Find where the given text appears and provide that cell's center as (x, y) coordinate. 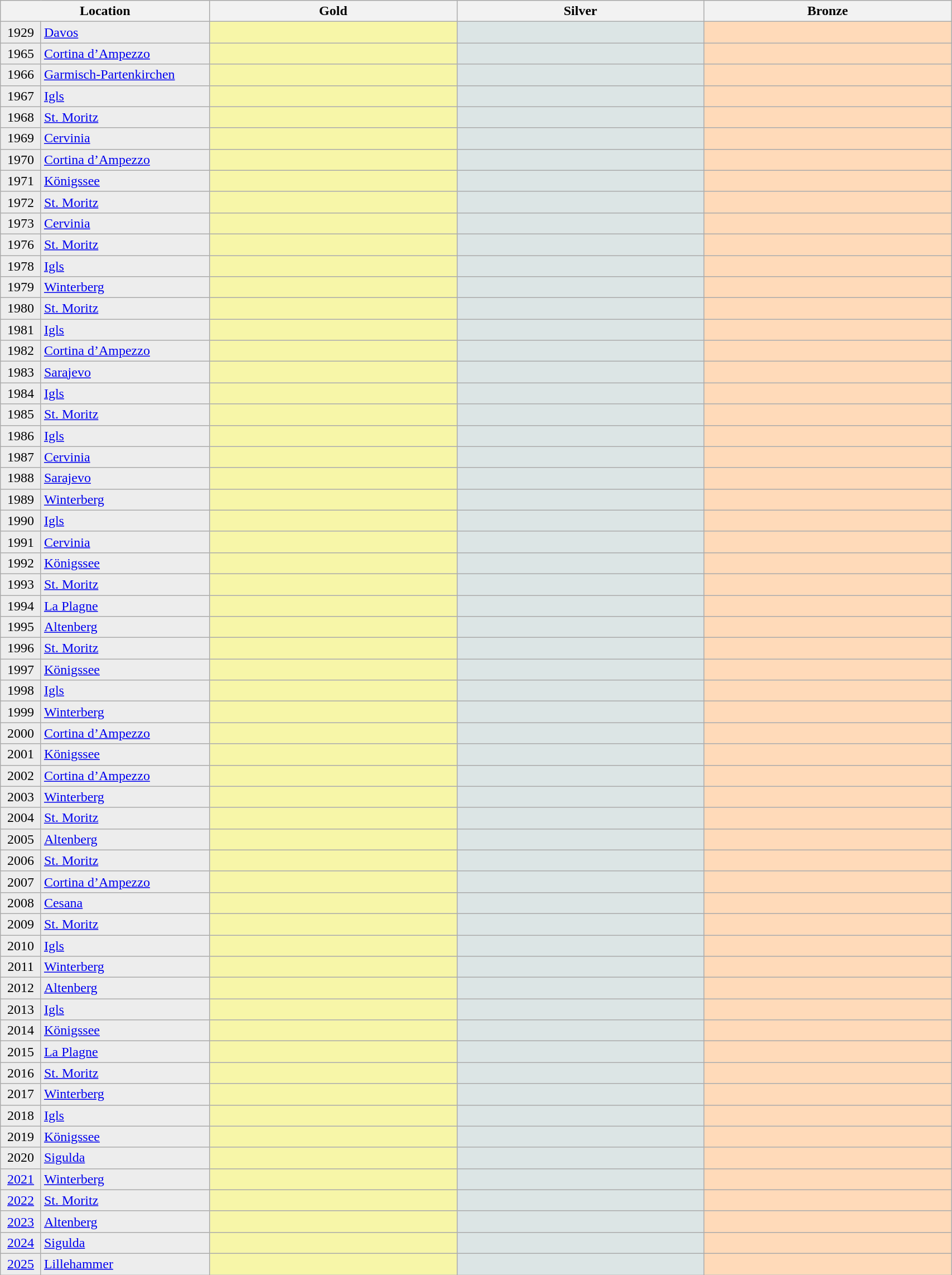
2013 (21, 1009)
1988 (21, 478)
2011 (21, 967)
1985 (21, 415)
2010 (21, 946)
2014 (21, 1031)
1994 (21, 605)
2000 (21, 733)
1978 (21, 266)
Bronze (828, 11)
1987 (21, 457)
1965 (21, 54)
1968 (21, 117)
1970 (21, 160)
1984 (21, 393)
2001 (21, 754)
2012 (21, 988)
2007 (21, 882)
1998 (21, 691)
1969 (21, 138)
1997 (21, 670)
1982 (21, 351)
1929 (21, 32)
2016 (21, 1073)
2002 (21, 776)
2008 (21, 903)
2019 (21, 1137)
2024 (21, 1243)
1967 (21, 96)
1976 (21, 244)
2022 (21, 1200)
2021 (21, 1179)
1979 (21, 287)
2017 (21, 1094)
1980 (21, 309)
2004 (21, 818)
1966 (21, 75)
Silver (580, 11)
2023 (21, 1221)
1999 (21, 712)
Davos (125, 32)
2020 (21, 1158)
1995 (21, 627)
Gold (334, 11)
1971 (21, 181)
1992 (21, 563)
Location (105, 11)
2006 (21, 860)
2025 (21, 1264)
Lillehammer (125, 1264)
2018 (21, 1115)
1981 (21, 330)
2003 (21, 797)
1983 (21, 372)
2015 (21, 1052)
1973 (21, 223)
Garmisch-Partenkirchen (125, 75)
1989 (21, 499)
1993 (21, 584)
1972 (21, 202)
1990 (21, 521)
1986 (21, 436)
2009 (21, 924)
1996 (21, 648)
2005 (21, 839)
Cesana (125, 903)
1991 (21, 542)
